Return the (X, Y) coordinate for the center point of the cell that contains the specified text.  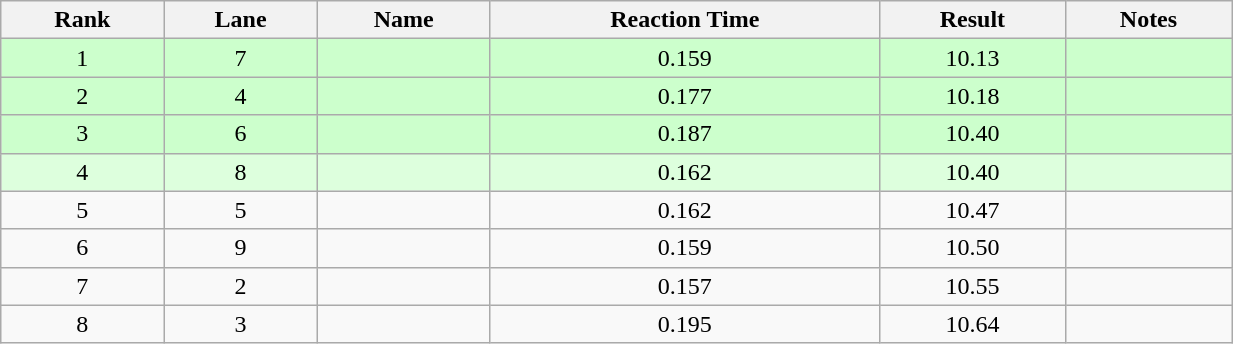
9 (240, 248)
0.157 (684, 286)
10.64 (972, 324)
10.13 (972, 58)
Lane (240, 20)
10.50 (972, 248)
Notes (1148, 20)
Result (972, 20)
Name (404, 20)
10.47 (972, 210)
0.177 (684, 96)
10.18 (972, 96)
Rank (82, 20)
Reaction Time (684, 20)
0.187 (684, 134)
0.195 (684, 324)
10.55 (972, 286)
1 (82, 58)
